Extract the (X, Y) coordinate from the center of the cell holding the provided text.  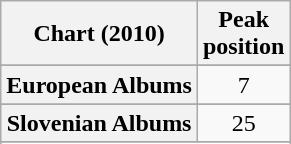
25 (243, 123)
Chart (2010) (100, 34)
European Albums (100, 85)
Peakposition (243, 34)
7 (243, 85)
Slovenian Albums (100, 123)
